Search for the cell housing the specified text and yield its (x, y) center coordinate. 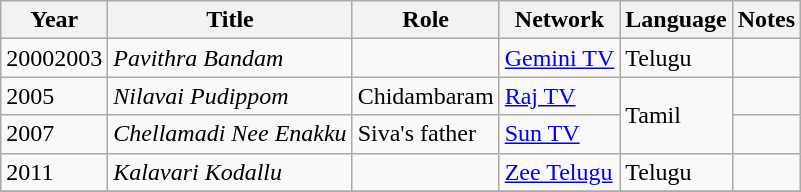
20002003 (54, 58)
2011 (54, 172)
Title (230, 20)
Siva's father (426, 134)
Pavithra Bandam (230, 58)
Chidambaram (426, 96)
2007 (54, 134)
Nilavai Pudippom (230, 96)
Notes (766, 20)
Chellamadi Nee Enakku (230, 134)
Raj TV (560, 96)
Language (676, 20)
Tamil (676, 115)
Year (54, 20)
Sun TV (560, 134)
Role (426, 20)
Gemini TV (560, 58)
Network (560, 20)
Zee Telugu (560, 172)
2005 (54, 96)
Kalavari Kodallu (230, 172)
